Provide the [X, Y] coordinate of the cell's center where the given text is located.  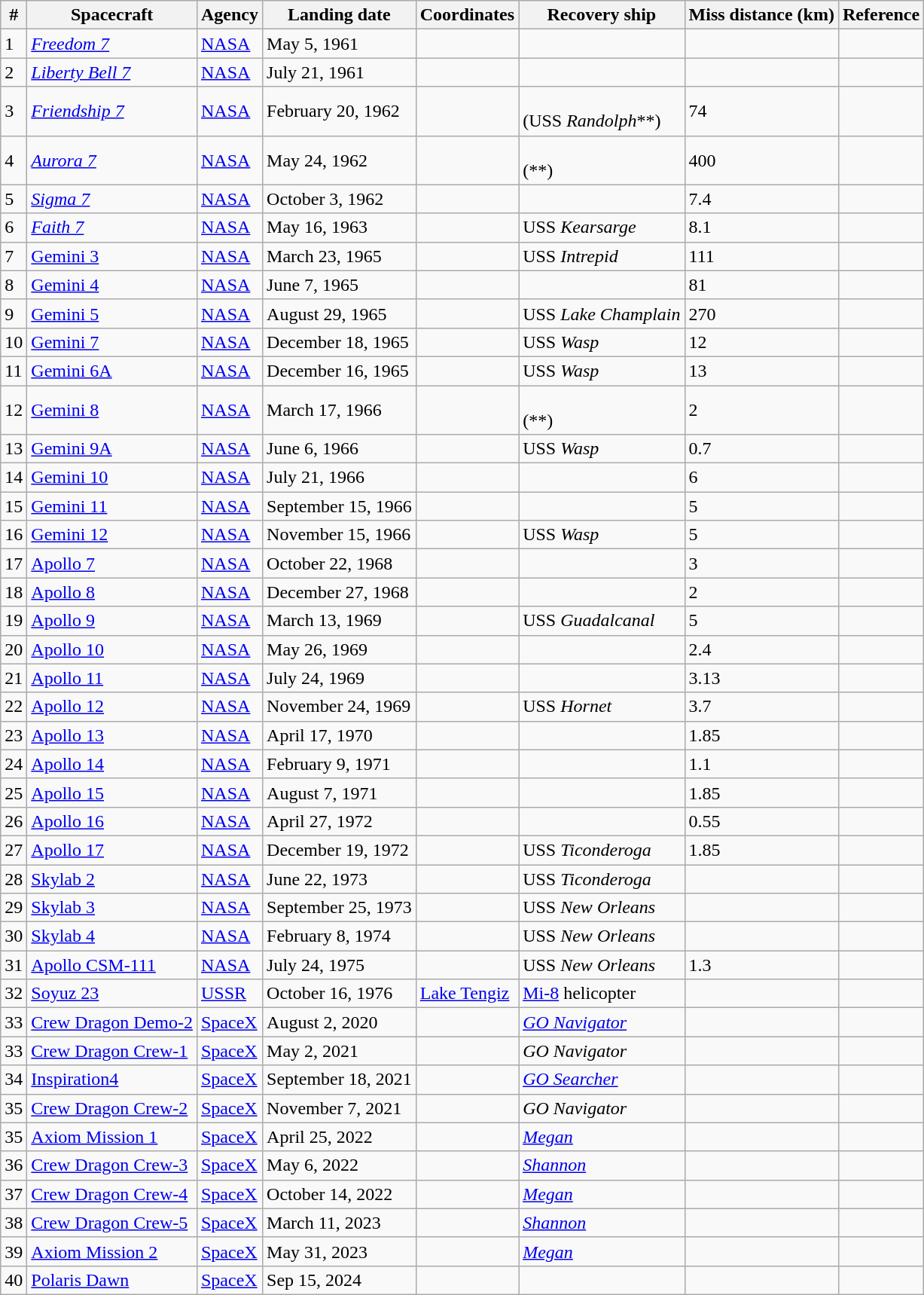
Sigma 7 [112, 199]
Skylab 2 [112, 879]
31 [14, 965]
July 24, 1975 [340, 965]
3.7 [761, 707]
USS Guadalcanal [602, 621]
Apollo 15 [112, 793]
20 [14, 649]
Crew Dragon Demo-2 [112, 1022]
Axiom Mission 2 [112, 1251]
14 [14, 478]
August 2, 2020 [340, 1022]
Spacecraft [112, 15]
Mi-8 helicopter [602, 994]
7.4 [761, 199]
Apollo 16 [112, 821]
23 [14, 735]
Gemini 10 [112, 478]
Aurora 7 [112, 160]
(USS Randolph**) [602, 111]
USS Kearsarge [602, 228]
22 [14, 707]
Liberty Bell 7 [112, 72]
December 27, 1968 [340, 592]
Crew Dragon Crew-5 [112, 1223]
April 27, 1972 [340, 821]
Crew Dragon Crew-4 [112, 1194]
8 [14, 285]
Apollo 14 [112, 764]
Gemini 12 [112, 535]
April 25, 2022 [340, 1137]
26 [14, 821]
Apollo 10 [112, 649]
4 [14, 160]
17 [14, 564]
74 [761, 111]
June 22, 1973 [340, 879]
Freedom 7 [112, 44]
July 21, 1961 [340, 72]
Axiom Mission 1 [112, 1137]
May 26, 1969 [340, 649]
18 [14, 592]
July 24, 1969 [340, 678]
USS Lake Champlain [602, 313]
February 20, 1962 [340, 111]
15 [14, 506]
May 5, 1961 [340, 44]
December 16, 1965 [340, 371]
# [14, 15]
25 [14, 793]
Agency [229, 15]
Gemini 4 [112, 285]
Coordinates [467, 15]
28 [14, 879]
0.55 [761, 821]
400 [761, 160]
September 15, 1966 [340, 506]
3.13 [761, 678]
30 [14, 936]
October 16, 1976 [340, 994]
Crew Dragon Crew-2 [112, 1108]
Gemini 5 [112, 313]
November 24, 1969 [340, 707]
Apollo 7 [112, 564]
Polaris Dawn [112, 1280]
1.1 [761, 764]
Crew Dragon Crew-3 [112, 1165]
Apollo 11 [112, 678]
February 8, 1974 [340, 936]
USSR [229, 994]
11 [14, 371]
34 [14, 1080]
GO Searcher [602, 1080]
Reference [881, 15]
29 [14, 908]
November 15, 1966 [340, 535]
Skylab 3 [112, 908]
July 21, 1966 [340, 478]
October 14, 2022 [340, 1194]
Apollo 13 [112, 735]
Gemini 8 [112, 410]
36 [14, 1165]
24 [14, 764]
10 [14, 342]
111 [761, 256]
June 7, 1965 [340, 285]
8.1 [761, 228]
June 6, 1966 [340, 449]
40 [14, 1280]
7 [14, 256]
Gemini 9A [112, 449]
Skylab 4 [112, 936]
2.4 [761, 649]
Apollo 17 [112, 850]
December 18, 1965 [340, 342]
September 18, 2021 [340, 1080]
October 3, 1962 [340, 199]
27 [14, 850]
Apollo CSM-111 [112, 965]
270 [761, 313]
16 [14, 535]
Apollo 9 [112, 621]
32 [14, 994]
Landing date [340, 15]
Crew Dragon Crew-1 [112, 1051]
19 [14, 621]
Inspiration4 [112, 1080]
38 [14, 1223]
9 [14, 313]
Apollo 8 [112, 592]
Gemini 11 [112, 506]
August 29, 1965 [340, 313]
May 31, 2023 [340, 1251]
39 [14, 1251]
May 24, 1962 [340, 160]
March 11, 2023 [340, 1223]
October 22, 1968 [340, 564]
November 7, 2021 [340, 1108]
1.3 [761, 965]
March 23, 1965 [340, 256]
March 17, 1966 [340, 410]
Apollo 12 [112, 707]
Soyuz 23 [112, 994]
December 19, 1972 [340, 850]
April 17, 1970 [340, 735]
Friendship 7 [112, 111]
Lake Tengiz [467, 994]
Miss distance (km) [761, 15]
1 [14, 44]
0.7 [761, 449]
May 16, 1963 [340, 228]
May 6, 2022 [340, 1165]
February 9, 1971 [340, 764]
May 2, 2021 [340, 1051]
March 13, 1969 [340, 621]
Gemini 6A [112, 371]
Gemini 7 [112, 342]
Recovery ship [602, 15]
81 [761, 285]
21 [14, 678]
August 7, 1971 [340, 793]
September 25, 1973 [340, 908]
Sep 15, 2024 [340, 1280]
37 [14, 1194]
USS Intrepid [602, 256]
USS Hornet [602, 707]
Gemini 3 [112, 256]
Faith 7 [112, 228]
